Find where the given text appears and provide that cell's center as [X, Y] coordinate. 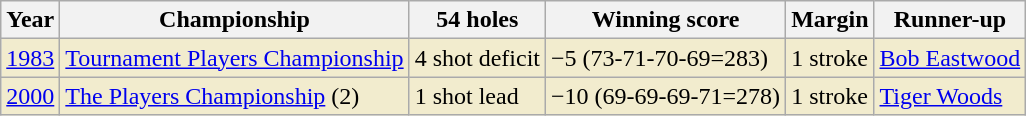
Margin [830, 20]
Year [30, 20]
4 shot deficit [477, 58]
Runner-up [950, 20]
−10 (69-69-69-71=278) [666, 96]
54 holes [477, 20]
Tournament Players Championship [234, 58]
−5 (73-71-70-69=283) [666, 58]
1983 [30, 58]
Championship [234, 20]
1 shot lead [477, 96]
Winning score [666, 20]
Bob Eastwood [950, 58]
The Players Championship (2) [234, 96]
2000 [30, 96]
Tiger Woods [950, 96]
